Scan for the cell matching the given text and deliver its [X, Y] coordinate at center. 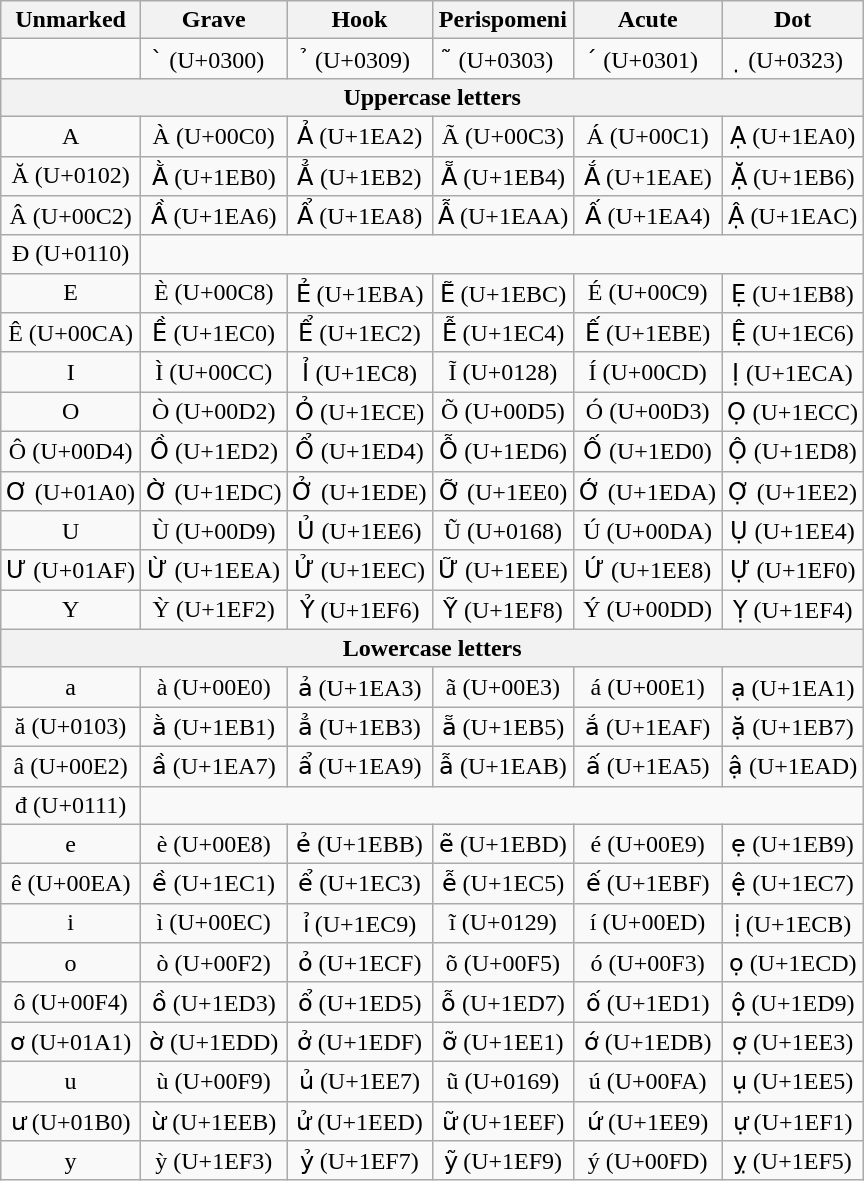
Ê (U+00CA) [71, 333]
ử (U+1EED) [360, 1121]
ợ (U+1EE3) [793, 1042]
ờ (U+1EDD) [214, 1042]
ẽ (U+1EBD) [503, 844]
ý (U+00FD) [648, 1161]
ồ (U+1ED3) [214, 1002]
Ọ (U+1ECC) [793, 412]
ộ (U+1ED9) [793, 1002]
Ứ (U+1EE8) [648, 570]
õ (U+00F5) [503, 963]
E [71, 293]
U [71, 531]
ề (U+1EC1) [214, 884]
ọ (U+1ECD) [793, 963]
ứ (U+1EE9) [648, 1121]
ệ (U+1EC7) [793, 884]
Ù (U+00D9) [214, 531]
Ể (U+1EC2) [360, 333]
Ệ (U+1EC6) [793, 333]
Ỷ (U+1EF6) [360, 610]
Í (U+00CD) [648, 372]
Ắ (U+1EAE) [648, 176]
ụ (U+1EE5) [793, 1081]
ỉ (U+1EC9) [360, 923]
̀ (U+0300) [214, 59]
ẫ (U+1EAB) [503, 766]
Ồ (U+1ED2) [214, 451]
ă (U+0103) [71, 727]
I [71, 372]
Ỏ (U+1ECE) [360, 412]
Ở (U+1EDE) [360, 491]
Ề (U+1EC0) [214, 333]
ẵ (U+1EB5) [503, 727]
Ổ (U+1ED4) [360, 451]
Ẵ (U+1EB4) [503, 176]
Ử (U+1EEC) [360, 570]
̉ (U+0309) [360, 59]
Ĩ (U+0128) [503, 372]
ặ (U+1EB7) [793, 727]
Ả (U+1EA2) [360, 136]
Ỳ (U+1EF2) [214, 610]
Ư (U+01AF) [71, 570]
â (U+00E2) [71, 766]
u [71, 1081]
đ (U+0111) [71, 805]
Ậ (U+1EAC) [793, 216]
ỗ (U+1ED7) [503, 1002]
ó (U+00F3) [648, 963]
Ờ (U+1EDC) [214, 491]
O [71, 412]
ơ (U+01A1) [71, 1042]
ự (U+1EF1) [793, 1121]
Ễ (U+1EC4) [503, 333]
ê (U+00EA) [71, 884]
Ẳ (U+1EB2) [360, 176]
ẻ (U+1EBB) [360, 844]
̃ (U+0303) [503, 59]
ở (U+1EDF) [360, 1042]
ì (U+00EC) [214, 923]
Â (U+00C2) [71, 216]
á (U+00E1) [648, 687]
Ữ (U+1EEE) [503, 570]
Ầ (U+1EA6) [214, 216]
ỵ (U+1EF5) [793, 1161]
Ự (U+1EF0) [793, 570]
è (U+00E8) [214, 844]
e [71, 844]
Ớ (U+1EDA) [648, 491]
Ì (U+00CC) [214, 372]
́ (U+0301) [648, 59]
Ấ (U+1EA4) [648, 216]
ớ (U+1EDB) [648, 1042]
Ẩ (U+1EA8) [360, 216]
Ơ (U+01A0) [71, 491]
Ặ (U+1EB6) [793, 176]
ấ (U+1EA5) [648, 766]
É (U+00C9) [648, 293]
ỡ (U+1EE1) [503, 1042]
Hook [360, 20]
ẩ (U+1EA9) [360, 766]
Ẻ (U+1EBA) [360, 293]
ư (U+01B0) [71, 1121]
Lowercase letters [432, 648]
a [71, 687]
À (U+00C0) [214, 136]
Ă (U+0102) [71, 176]
ĩ (U+0129) [503, 923]
ậ (U+1EAD) [793, 766]
ố (U+1ED1) [648, 1002]
Ô (U+00D4) [71, 451]
Ế (U+1EBE) [648, 333]
ỷ (U+1EF7) [360, 1161]
Ũ (U+0168) [503, 531]
ũ (U+0169) [503, 1081]
à (U+00E0) [214, 687]
ù (U+00F9) [214, 1081]
ả (U+1EA3) [360, 687]
Ừ (U+1EEA) [214, 570]
Unmarked [71, 20]
Ẹ (U+1EB8) [793, 293]
ữ (U+1EEF) [503, 1121]
ò (U+00F2) [214, 963]
ẳ (U+1EB3) [360, 727]
Ỹ (U+1EF8) [503, 610]
ắ (U+1EAF) [648, 727]
Ụ (U+1EE4) [793, 531]
Dot [793, 20]
Ú (U+00DA) [648, 531]
Ủ (U+1EE6) [360, 531]
ổ (U+1ED5) [360, 1002]
Grave [214, 20]
Á (U+00C1) [648, 136]
y [71, 1161]
Ố (U+1ED0) [648, 451]
Ạ (U+1EA0) [793, 136]
ỏ (U+1ECF) [360, 963]
ú (U+00FA) [648, 1081]
Ỗ (U+1ED6) [503, 451]
Ộ (U+1ED8) [793, 451]
Ó (U+00D3) [648, 412]
Ợ (U+1EE2) [793, 491]
ế (U+1EBF) [648, 884]
Ỉ (U+1EC8) [360, 372]
ạ (U+1EA1) [793, 687]
Uppercase letters [432, 97]
Ẽ (U+1EBC) [503, 293]
ẹ (U+1EB9) [793, 844]
Y [71, 610]
Đ (U+0110) [71, 254]
ã (U+00E3) [503, 687]
A [71, 136]
ị (U+1ECB) [793, 923]
ằ (U+1EB1) [214, 727]
Acute [648, 20]
Õ (U+00D5) [503, 412]
o [71, 963]
Ằ (U+1EB0) [214, 176]
Ỡ (U+1EE0) [503, 491]
ô (U+00F4) [71, 1002]
Ỵ (U+1EF4) [793, 610]
Ẫ (U+1EAA) [503, 216]
Ò (U+00D2) [214, 412]
i [71, 923]
é (U+00E9) [648, 844]
̣ (U+0323) [793, 59]
È (U+00C8) [214, 293]
Perispomeni [503, 20]
Ị (U+1ECA) [793, 372]
ể (U+1EC3) [360, 884]
ỳ (U+1EF3) [214, 1161]
ừ (U+1EEB) [214, 1121]
ầ (U+1EA7) [214, 766]
Ý (U+00DD) [648, 610]
ễ (U+1EC5) [503, 884]
ỹ (U+1EF9) [503, 1161]
ủ (U+1EE7) [360, 1081]
Ã (U+00C3) [503, 136]
í (U+00ED) [648, 923]
